Identify which cell holds the provided text, then report its (x, y) central coordinate. 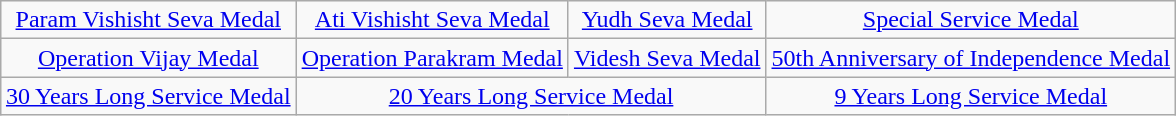
30 Years Long Service Medal (148, 96)
50th Anniversary of Independence Medal (971, 58)
Param Vishisht Seva Medal (148, 20)
Special Service Medal (971, 20)
Yudh Seva Medal (667, 20)
Operation Vijay Medal (148, 58)
Videsh Seva Medal (667, 58)
Operation Parakram Medal (432, 58)
20 Years Long Service Medal (531, 96)
Ati Vishisht Seva Medal (432, 20)
9 Years Long Service Medal (971, 96)
